Return the [x, y] coordinate for the center point of the cell that contains the specified text.  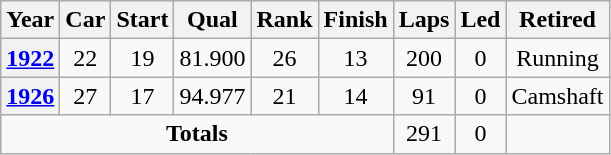
Totals [197, 134]
14 [356, 96]
27 [86, 96]
Laps [424, 20]
Start [142, 20]
Car [86, 20]
Led [480, 20]
Retired [558, 20]
200 [424, 58]
Qual [212, 20]
1922 [30, 58]
1926 [30, 96]
94.977 [212, 96]
Finish [356, 20]
Year [30, 20]
26 [284, 58]
Camshaft [558, 96]
Running [558, 58]
22 [86, 58]
81.900 [212, 58]
291 [424, 134]
Rank [284, 20]
91 [424, 96]
17 [142, 96]
13 [356, 58]
21 [284, 96]
19 [142, 58]
